From the cell containing the given text, extract its center point as [x, y] coordinate. 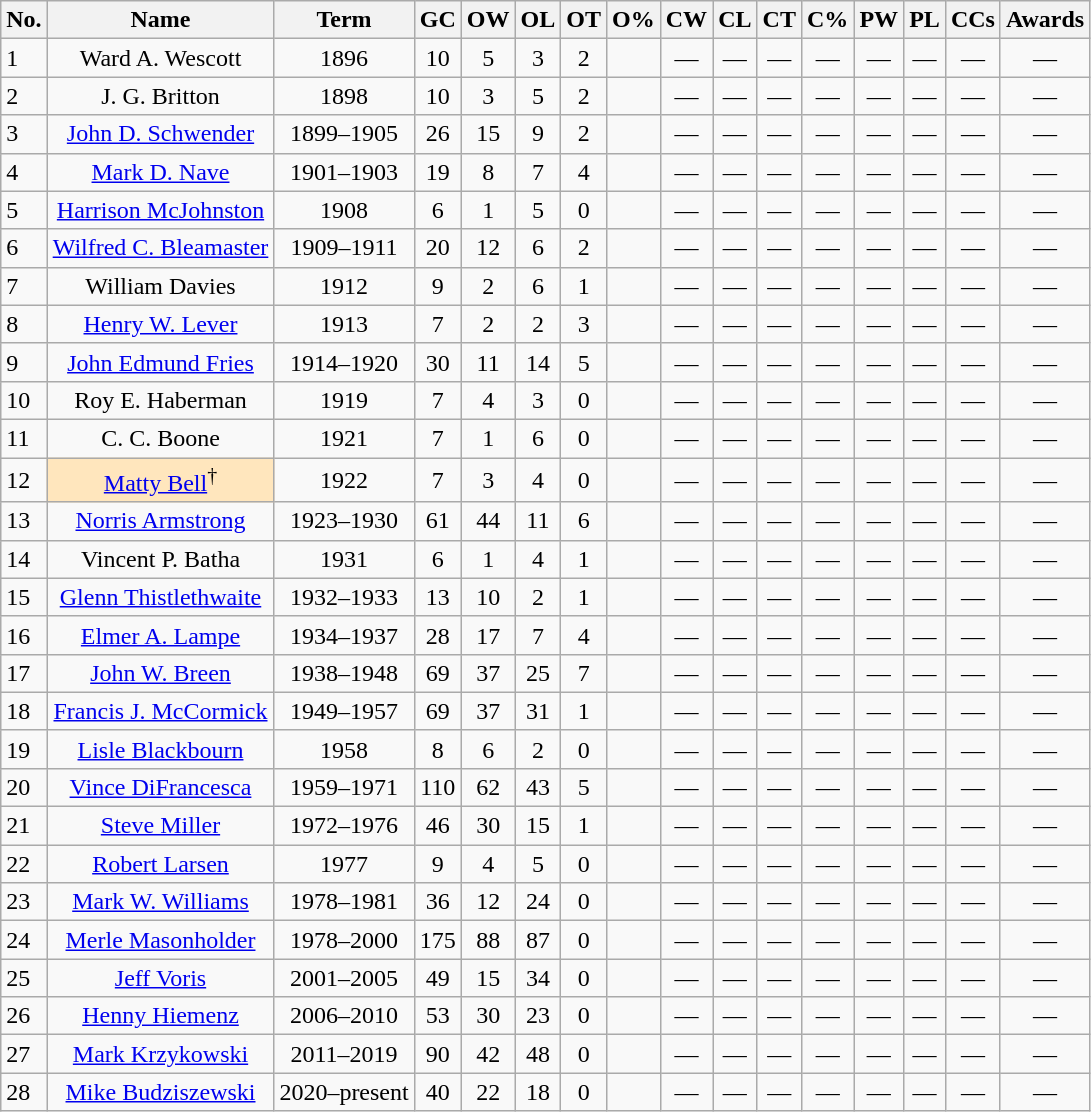
Lisle Blackbourn [160, 749]
40 [438, 1092]
175 [438, 940]
Merle Masonholder [160, 940]
2020–present [344, 1092]
87 [538, 940]
1934–1937 [344, 635]
1949–1957 [344, 711]
1931 [344, 559]
John Edmund Fries [160, 362]
Vincent P. Batha [160, 559]
PW [879, 20]
1938–1948 [344, 673]
49 [438, 978]
John W. Breen [160, 673]
Ward A. Wescott [160, 58]
CL [735, 20]
Mike Budziszewski [160, 1092]
2001–2005 [344, 978]
48 [538, 1054]
1922 [344, 480]
Henny Hiemenz [160, 1016]
61 [438, 521]
36 [438, 902]
1932–1933 [344, 597]
Steve Miller [160, 826]
27 [24, 1054]
Norris Armstrong [160, 521]
Harrison McJohnston [160, 210]
O% [634, 20]
1896 [344, 58]
Henry W. Lever [160, 324]
J. G. Britton [160, 96]
43 [538, 787]
1919 [344, 400]
1921 [344, 438]
1901–1903 [344, 172]
62 [488, 787]
Mark W. Williams [160, 902]
Elmer A. Lampe [160, 635]
OW [488, 20]
21 [24, 826]
Term [344, 20]
Wilfred C. Bleamaster [160, 248]
44 [488, 521]
1977 [344, 864]
2006–2010 [344, 1016]
John D. Schwender [160, 134]
1972–1976 [344, 826]
34 [538, 978]
31 [538, 711]
CT [779, 20]
1899–1905 [344, 134]
110 [438, 787]
1958 [344, 749]
88 [488, 940]
53 [438, 1016]
2011–2019 [344, 1054]
Mark D. Nave [160, 172]
C. C. Boone [160, 438]
GC [438, 20]
Jeff Voris [160, 978]
Name [160, 20]
1914–1920 [344, 362]
1959–1971 [344, 787]
42 [488, 1054]
No. [24, 20]
Robert Larsen [160, 864]
Roy E. Haberman [160, 400]
Awards [1044, 20]
Vince DiFrancesca [160, 787]
CCs [972, 20]
1923–1930 [344, 521]
CW [686, 20]
C% [827, 20]
Matty Bell† [160, 480]
Francis J. McCormick [160, 711]
1912 [344, 286]
90 [438, 1054]
PL [925, 20]
1913 [344, 324]
Glenn Thistlethwaite [160, 597]
William Davies [160, 286]
46 [438, 826]
OT [584, 20]
Mark Krzykowski [160, 1054]
OL [538, 20]
1978–1981 [344, 902]
1898 [344, 96]
1978–2000 [344, 940]
1909–1911 [344, 248]
1908 [344, 210]
16 [24, 635]
